Return the (X, Y) coordinate for the center point of the cell that contains the specified text.  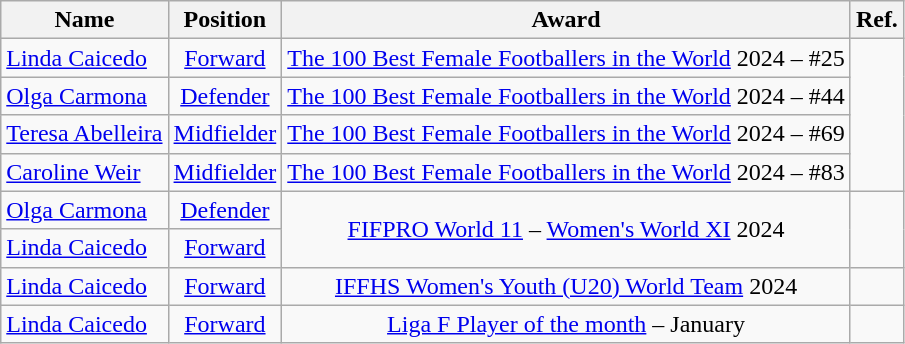
Ref. (876, 20)
Caroline Weir (84, 172)
IFFHS Women's Youth (U20) World Team 2024 (566, 286)
The 100 Best Female Footballers in the World 2024 – #83 (566, 172)
Position (225, 20)
FIFPRO World 11 – Women's World XI 2024 (566, 229)
Liga F Player of the month – January (566, 324)
The 100 Best Female Footballers in the World 2024 – #44 (566, 96)
The 100 Best Female Footballers in the World 2024 – #25 (566, 58)
The 100 Best Female Footballers in the World 2024 – #69 (566, 134)
Award (566, 20)
Name (84, 20)
Teresa Abelleira (84, 134)
